Pinpoint the cell where the given text exists, returning its [x, y] midpoint coordinate. 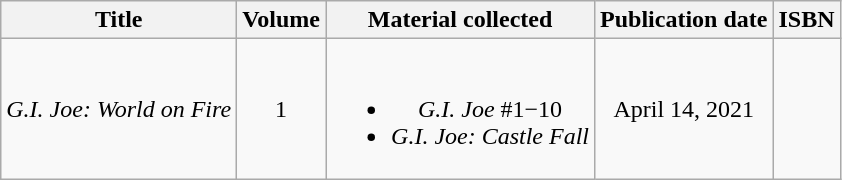
1 [282, 109]
ISBN [806, 20]
G.I. Joe: World on Fire [119, 109]
Title [119, 20]
Material collected [460, 20]
G.I. Joe #1−10G.I. Joe: Castle Fall [460, 109]
April 14, 2021 [684, 109]
Volume [282, 20]
Publication date [684, 20]
